Output the (x, y) coordinate of the center of the cell containing the given text.  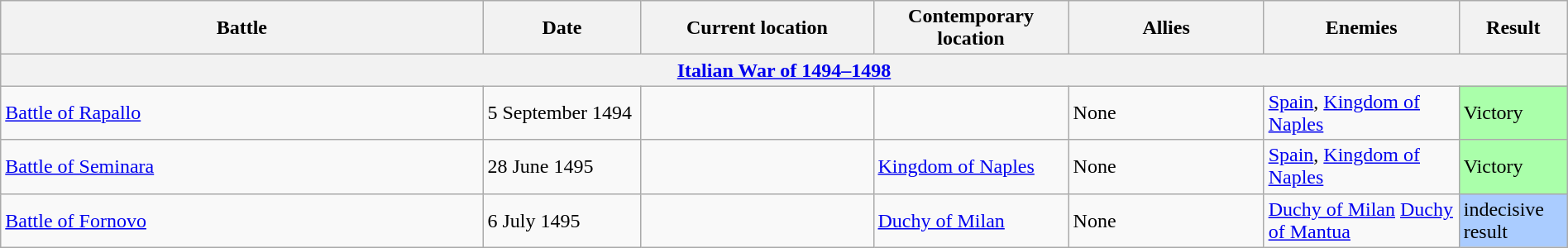
Date (562, 28)
5 September 1494 (562, 112)
Allies (1166, 28)
Duchy of Milan (971, 220)
6 July 1495 (562, 220)
indecisive result (1513, 220)
Result (1513, 28)
Enemies (1361, 28)
Kingdom of Naples (971, 167)
28 June 1495 (562, 167)
Battle of Rapallo (241, 112)
Contemporary location (971, 28)
Current location (758, 28)
Battle (241, 28)
Battle of Seminara (241, 167)
Duchy of Milan Duchy of Mantua (1361, 220)
Battle of Fornovo (241, 220)
Italian War of 1494–1498 (784, 70)
